Detect which cell encompasses the target text, then output its [X, Y] center coordinate. 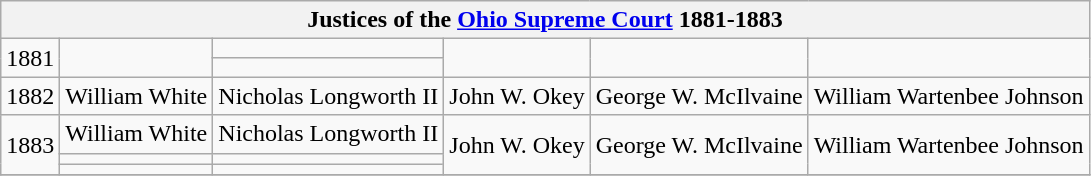
1881 [30, 58]
1883 [30, 145]
1882 [30, 96]
Justices of the Ohio Supreme Court 1881-1883 [545, 20]
